Return the [x, y] coordinate for the center point of the cell that contains the specified text.  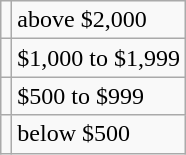
$500 to $999 [99, 96]
$1,000 to $1,999 [99, 58]
below $500 [99, 134]
above $2,000 [99, 20]
